Detect which cell encompasses the target text, then output its [x, y] center coordinate. 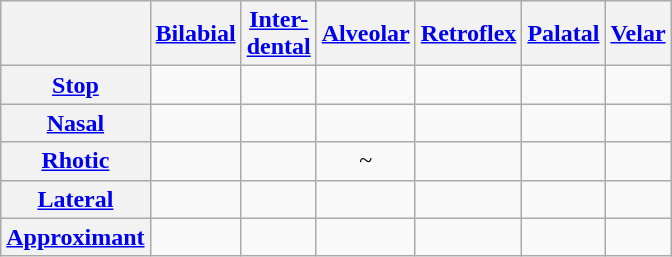
Lateral [76, 199]
Nasal [76, 123]
Approximant [76, 237]
Velar [638, 34]
Palatal [564, 34]
Bilabial [196, 34]
Stop [76, 85]
~ [366, 161]
Retroflex [468, 34]
Alveolar [366, 34]
Rhotic [76, 161]
Inter-dental [278, 34]
